Extract the (x, y) coordinate from the center of the cell holding the provided text.  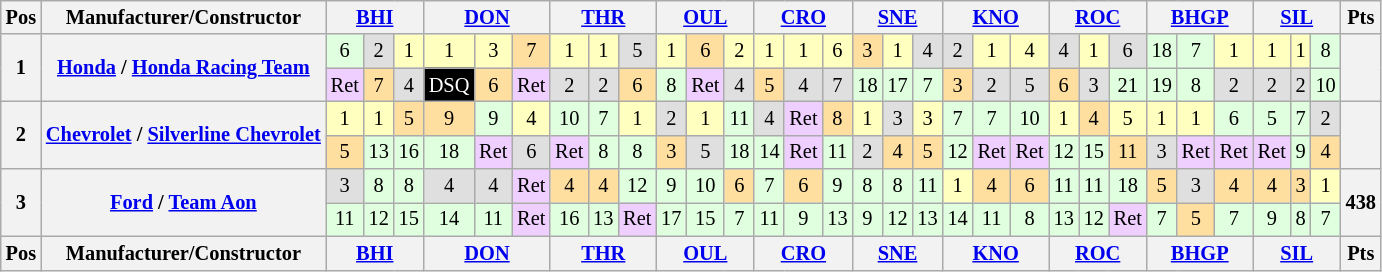
438 (1361, 202)
19 (1162, 85)
Honda / Honda Racing Team (184, 68)
Ford / Team Aon (184, 202)
DSQ (449, 85)
Chevrolet / Silverline Chevrolet (184, 134)
21 (1128, 85)
